Search for the cell housing the specified text and yield its (X, Y) center coordinate. 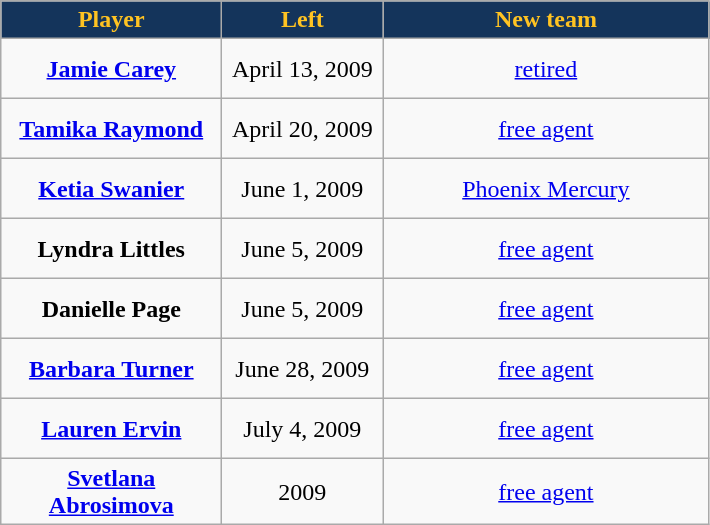
April 20, 2009 (302, 129)
April 13, 2009 (302, 69)
Danielle Page (112, 309)
New team (546, 20)
Left (302, 20)
July 4, 2009 (302, 429)
Barbara Turner (112, 369)
Phoenix Mercury (546, 189)
June 1, 2009 (302, 189)
Ketia Swanier (112, 189)
Svetlana Abrosimova (112, 492)
Tamika Raymond (112, 129)
Jamie Carey (112, 69)
Player (112, 20)
retired (546, 69)
Lauren Ervin (112, 429)
2009 (302, 492)
June 28, 2009 (302, 369)
Lyndra Littles (112, 249)
